Provide the [x, y] coordinate of the cell's center where the given text is located.  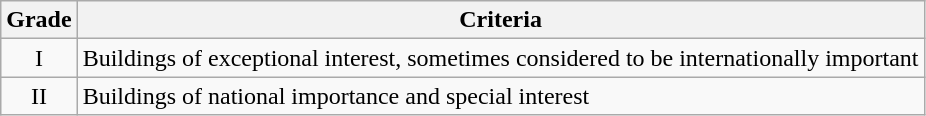
I [39, 58]
Buildings of exceptional interest, sometimes considered to be internationally important [500, 58]
Buildings of national importance and special interest [500, 96]
Grade [39, 20]
II [39, 96]
Criteria [500, 20]
